Return the [X, Y] coordinate for the center point of the cell that contains the specified text.  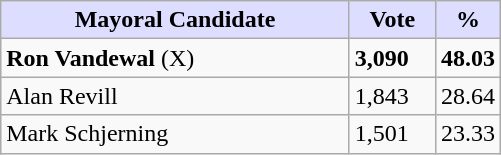
3,090 [392, 58]
Ron Vandewal (X) [176, 58]
Vote [392, 20]
23.33 [468, 134]
Mayoral Candidate [176, 20]
Mark Schjerning [176, 134]
Alan Revill [176, 96]
48.03 [468, 58]
1,501 [392, 134]
1,843 [392, 96]
28.64 [468, 96]
% [468, 20]
